Extract the (x, y) coordinate from the center of the cell holding the provided text.  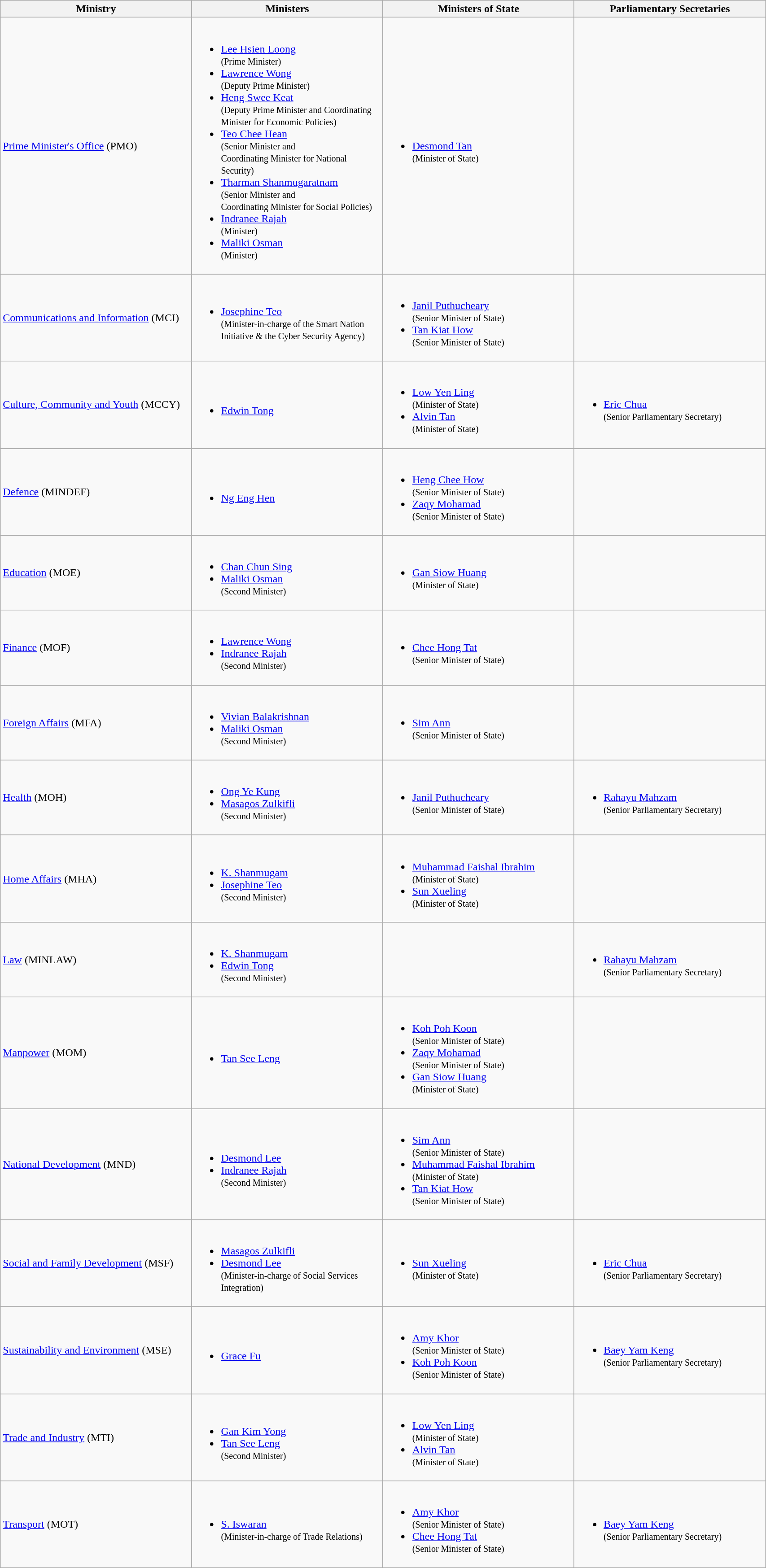
Sustainability and Environment (MSE) (96, 1350)
Home Affairs (MHA) (96, 878)
Grace Fu (287, 1350)
Education (MOE) (96, 572)
Amy Khor(Senior Minister of State)Koh Poh Koon(Senior Minister of State) (478, 1350)
Tan See Leng (287, 1053)
Ng Eng Hen (287, 492)
Lawrence WongIndranee Rajah(Second Minister) (287, 648)
Finance (MOF) (96, 648)
Trade and Industry (MTI) (96, 1437)
Muhammad Faishal Ibrahim(Minister of State)Sun Xueling(Minister of State) (478, 878)
Communications and Information (MCI) (96, 318)
Culture, Community and Youth (MCCY) (96, 405)
Foreign Affairs (MFA) (96, 722)
Ministers of State (478, 9)
Prime Minister's Office (PMO) (96, 146)
Ministers (287, 9)
Masagos ZulkifliDesmond Lee(Minister-in-charge of Social Services Integration) (287, 1263)
Sim Ann(Senior Minister of State)Muhammad Faishal Ibrahim(Minister of State)Tan Kiat How(Senior Minister of State) (478, 1164)
Law (MINLAW) (96, 959)
K. ShanmugamJosephine Teo(Second Minister) (287, 878)
National Development (MND) (96, 1164)
Chee Hong Tat (Senior Minister of State) (478, 648)
Chan Chun SingMaliki Osman(Second Minister) (287, 572)
Ong Ye KungMasagos Zulkifli(Second Minister) (287, 798)
Gan Kim YongTan See Leng(Second Minister) (287, 1437)
Desmond Tan(Minister of State) (478, 146)
Sim Ann(Senior Minister of State) (478, 722)
Transport (MOT) (96, 1524)
Sun Xueling(Minister of State) (478, 1263)
S. Iswaran(Minister-in-charge of Trade Relations) (287, 1524)
Heng Chee How(Senior Minister of State)Zaqy Mohamad(Senior Minister of State) (478, 492)
Desmond LeeIndranee Rajah(Second Minister) (287, 1164)
Vivian BalakrishnanMaliki Osman(Second Minister) (287, 722)
Koh Poh Koon(Senior Minister of State)Zaqy Mohamad(Senior Minister of State)Gan Siow Huang(Minister of State) (478, 1053)
K. ShanmugamEdwin Tong(Second Minister) (287, 959)
Josephine Teo (Minister-in-charge of the Smart Nation Initiative & the Cyber Security Agency) (287, 318)
Janil Puthucheary(Senior Minister of State) (478, 798)
Parliamentary Secretaries (670, 9)
Amy Khor(Senior Minister of State)Chee Hong Tat(Senior Minister of State) (478, 1524)
Defence (MINDEF) (96, 492)
Social and Family Development (MSF) (96, 1263)
Janil Puthucheary(Senior Minister of State)Tan Kiat How(Senior Minister of State) (478, 318)
Edwin Tong (287, 405)
Manpower (MOM) (96, 1053)
Health (MOH) (96, 798)
Ministry (96, 9)
Gan Siow Huang(Minister of State) (478, 572)
